Locate the cell with the specified text and output its [X, Y] center coordinate. 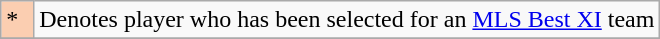
Denotes player who has been selected for an MLS Best XI team [347, 20]
* [18, 20]
